Search for the cell housing the specified text and yield its [x, y] center coordinate. 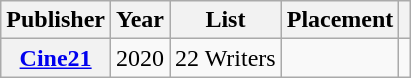
22 Writers [226, 58]
Cine21 [56, 58]
List [226, 20]
Publisher [56, 20]
2020 [140, 58]
Year [140, 20]
Placement [340, 20]
